Pinpoint the cell where the given text exists, returning its (X, Y) midpoint coordinate. 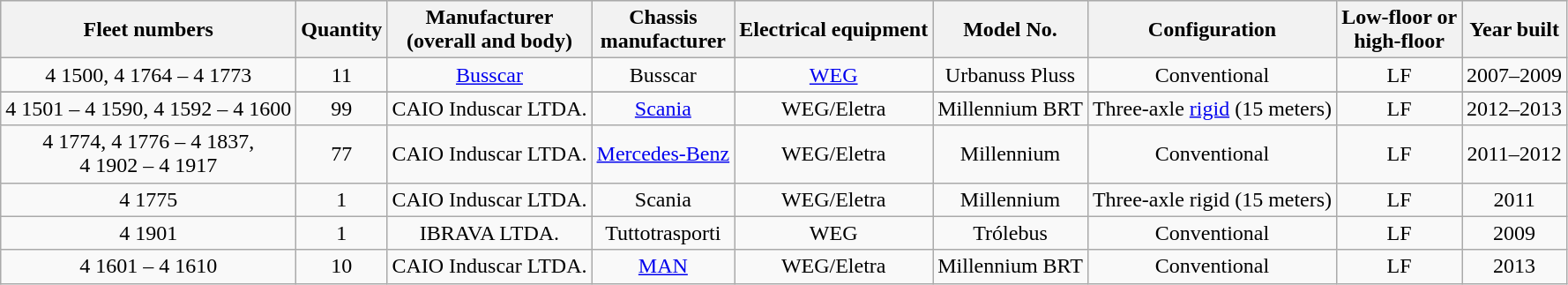
Year built (1515, 30)
Quantity (342, 30)
4 1601 – 4 1610 (148, 266)
2011 (1515, 199)
2011–2012 (1515, 154)
Model No. (1011, 30)
4 1775 (148, 199)
Manufacturer(overall and body) (489, 30)
77 (342, 154)
Chassis manufacturer (663, 30)
Fleet numbers (148, 30)
99 (342, 109)
4 1500, 4 1764 – 4 1773 (148, 75)
2013 (1515, 266)
2012–2013 (1515, 109)
11 (342, 75)
IBRAVA LTDA. (489, 233)
Low-floor or high-floor (1400, 30)
Urbanuss Pluss (1011, 75)
4 1774, 4 1776 – 4 1837, 4 1902 – 4 1917 (148, 154)
Mercedes-Benz (663, 154)
2009 (1515, 233)
Electrical equipment (834, 30)
Tuttotrasporti (663, 233)
4 1501 – 4 1590, 4 1592 – 4 1600 (148, 109)
4 1901 (148, 233)
2007–2009 (1515, 75)
MAN (663, 266)
Trólebus (1011, 233)
Configuration (1212, 30)
10 (342, 266)
